Pinpoint the cell where the given text exists, returning its (X, Y) midpoint coordinate. 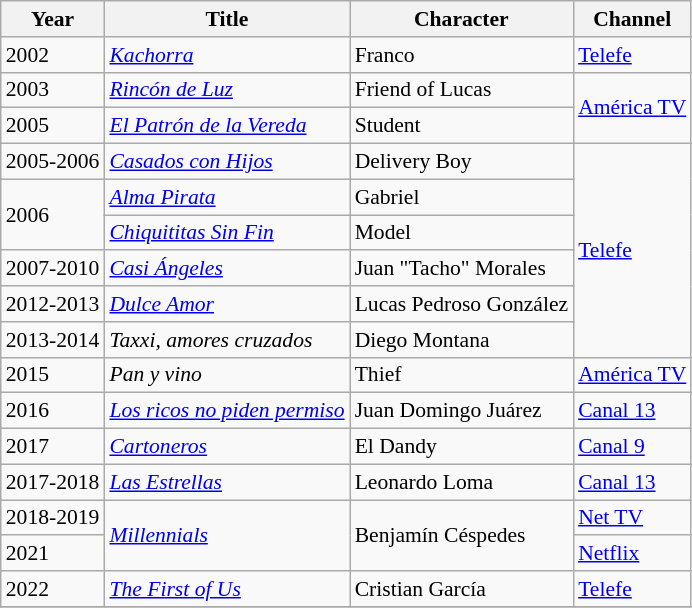
Friend of Lucas (462, 90)
Character (462, 19)
The First of Us (226, 589)
2005-2006 (53, 162)
Student (462, 126)
Juan "Tacho" Morales (462, 269)
Alma Pirata (226, 197)
2016 (53, 411)
Cartoneros (226, 447)
Kachorra (226, 55)
Leonardo Loma (462, 482)
2012-2013 (53, 304)
Los ricos no piden permiso (226, 411)
2003 (53, 90)
Lucas Pedroso González (462, 304)
Chiquititas Sin Fin (226, 233)
Canal 9 (632, 447)
Delivery Boy (462, 162)
2007-2010 (53, 269)
2015 (53, 375)
Cristian García (462, 589)
2005 (53, 126)
Title (226, 19)
Year (53, 19)
Netflix (632, 554)
2013-2014 (53, 340)
Gabriel (462, 197)
Juan Domingo Juárez (462, 411)
Pan y vino (226, 375)
2018-2019 (53, 518)
2017 (53, 447)
Taxxi, amores cruzados (226, 340)
2022 (53, 589)
2002 (53, 55)
Model (462, 233)
Millennials (226, 536)
Diego Montana (462, 340)
2021 (53, 554)
Franco (462, 55)
2017-2018 (53, 482)
El Patrón de la Vereda (226, 126)
Net TV (632, 518)
El Dandy (462, 447)
Las Estrellas (226, 482)
Casados con Hijos (226, 162)
Thief (462, 375)
Dulce Amor (226, 304)
Benjamín Céspedes (462, 536)
2006 (53, 214)
Channel (632, 19)
Rincón de Luz (226, 90)
Casi Ángeles (226, 269)
